Extract the [x, y] coordinate from the center of the cell holding the provided text.  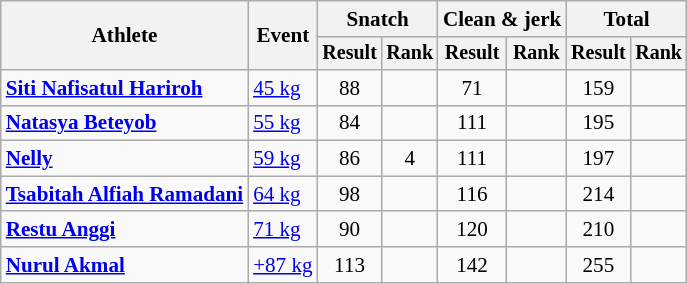
Nelly [124, 158]
Nurul Akmal [124, 264]
Event [282, 36]
255 [598, 264]
159 [598, 88]
+87 kg [282, 264]
Natasya Beteyob [124, 122]
86 [350, 158]
Clean & jerk [502, 18]
71 kg [282, 230]
4 [410, 158]
Total [626, 18]
Siti Nafisatul Hariroh [124, 88]
Athlete [124, 36]
210 [598, 230]
59 kg [282, 158]
116 [472, 194]
195 [598, 122]
45 kg [282, 88]
197 [598, 158]
Restu Anggi [124, 230]
120 [472, 230]
64 kg [282, 194]
214 [598, 194]
55 kg [282, 122]
113 [350, 264]
98 [350, 194]
Snatch [378, 18]
142 [472, 264]
71 [472, 88]
90 [350, 230]
84 [350, 122]
Tsabitah Alfiah Ramadani [124, 194]
88 [350, 88]
